Output the [X, Y] coordinate of the center of the cell containing the given text.  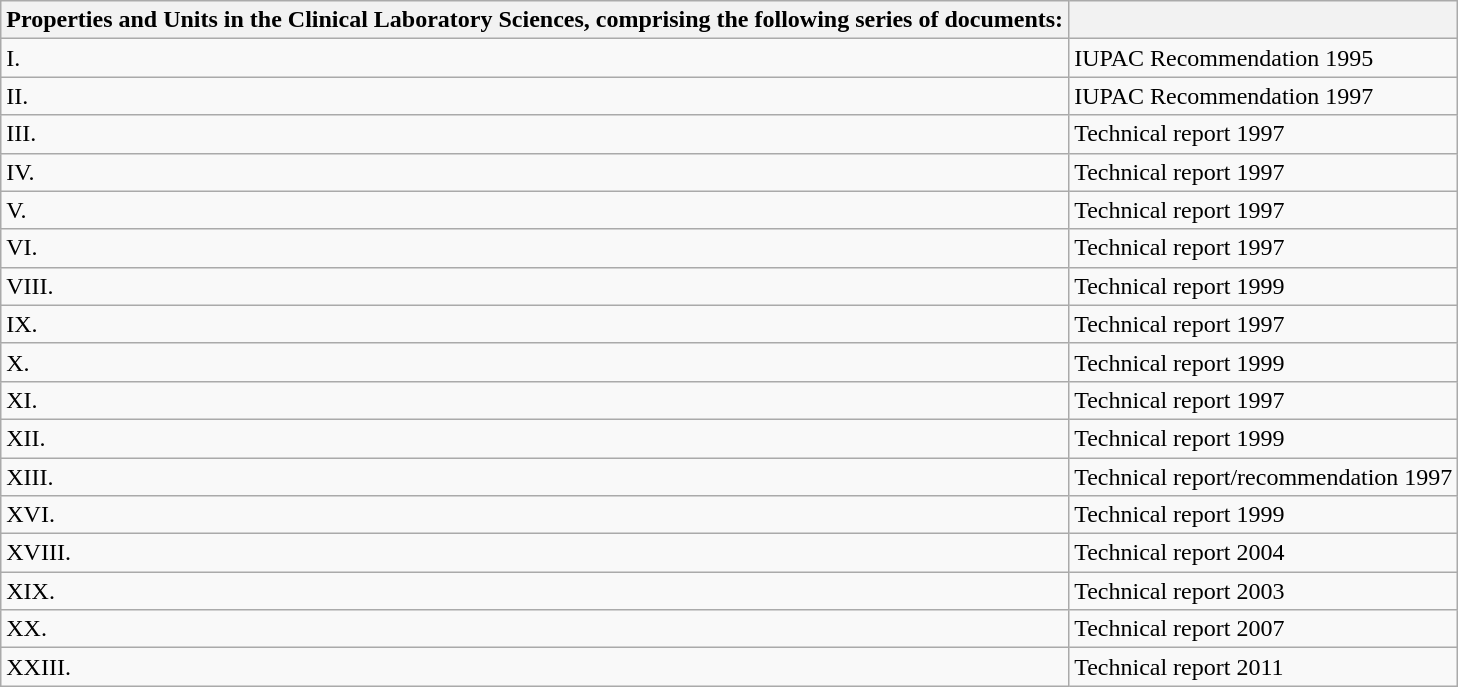
Properties and Units in the Clinical Laboratory Sciences, comprising the following series of documents: [535, 20]
IV. [535, 172]
Technical report 2004 [1264, 553]
Technical report 2007 [1264, 629]
II. [535, 96]
XVIII. [535, 553]
V. [535, 210]
XXIII. [535, 667]
III. [535, 134]
IUPAC Recommendation 1997 [1264, 96]
XI. [535, 400]
Technical report 2011 [1264, 667]
Technical report/recommendation 1997 [1264, 477]
X. [535, 362]
VIII. [535, 286]
XIII. [535, 477]
Technical report 2003 [1264, 591]
IUPAC Recommendation 1995 [1264, 58]
XIX. [535, 591]
I. [535, 58]
VI. [535, 248]
XVI. [535, 515]
IX. [535, 324]
XX. [535, 629]
XII. [535, 438]
